Output the (x, y) coordinate of the center of the cell containing the given text.  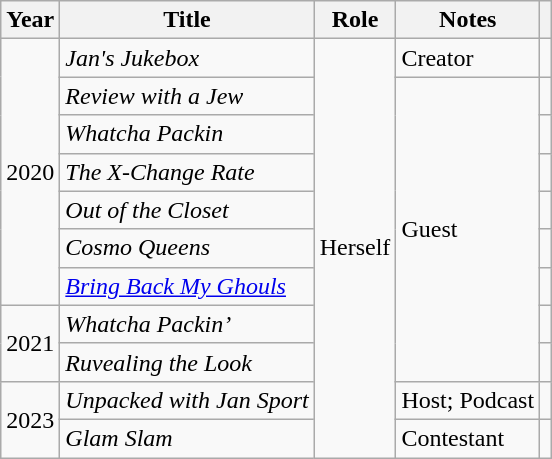
Whatcha Packin’ (187, 324)
Glam Slam (187, 438)
2023 (30, 419)
Review with a Jew (187, 96)
Bring Back My Ghouls (187, 286)
Year (30, 20)
Out of the Closet (187, 210)
Notes (468, 20)
Contestant (468, 438)
Title (187, 20)
Role (355, 20)
Host; Podcast (468, 400)
Whatcha Packin (187, 134)
Herself (355, 248)
Cosmo Queens (187, 248)
2020 (30, 172)
Unpacked with Jan Sport (187, 400)
Jan's Jukebox (187, 58)
Guest (468, 229)
Ruvealing the Look (187, 362)
2021 (30, 343)
The X-Change Rate (187, 172)
Creator (468, 58)
